Output the [x, y] coordinate of the center of the cell containing the given text.  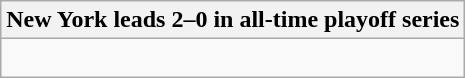
New York leads 2–0 in all-time playoff series [233, 20]
